Capture the cell that displays the provided text and extract its [x, y] central coordinate. 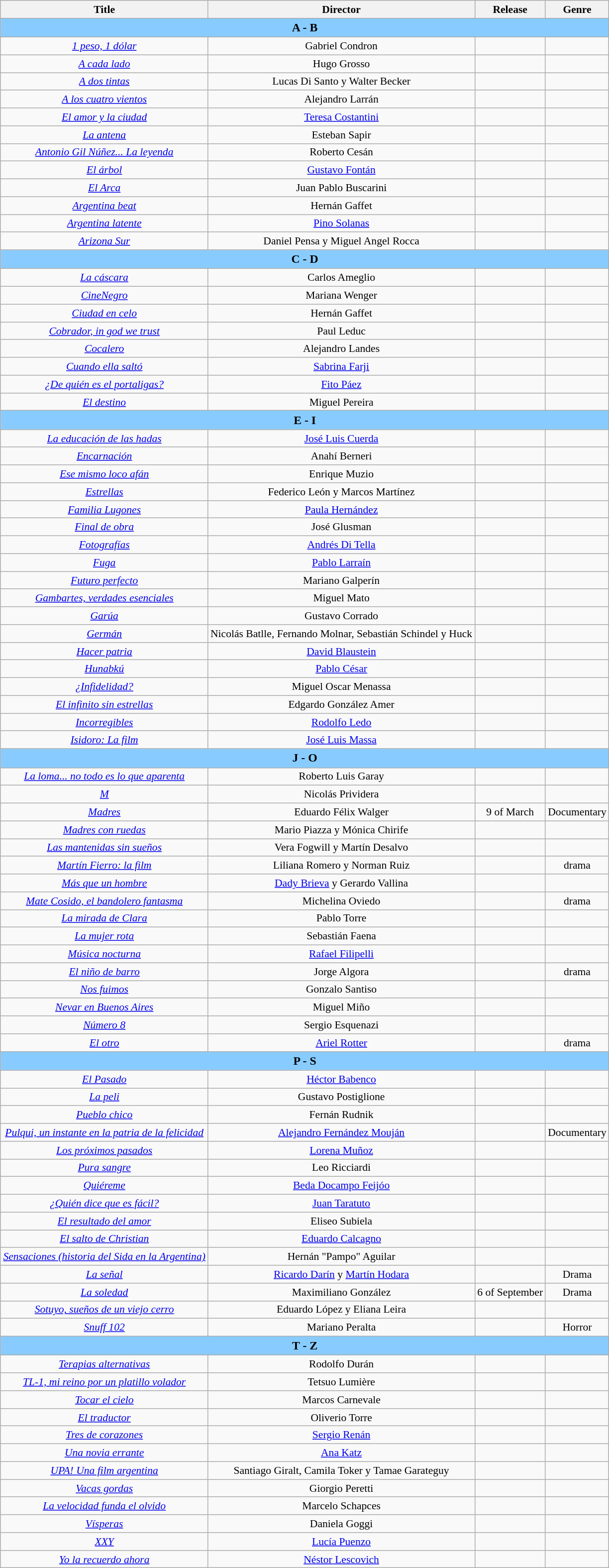
La cáscara [104, 278]
Fito Páez [341, 384]
1 peso, 1 dólar [104, 46]
Gustavo Postiglione [341, 1097]
Isidoro: La film [104, 740]
Pura sangre [104, 1168]
Genre [577, 9]
M [104, 794]
Rodolfo Durán [341, 1364]
Santiago Giralt, Camila Toker y Tamae Garateguy [341, 1470]
Rodolfo Ledo [341, 722]
Mario Piazza y Mónica Chirife [341, 830]
Hugo Grosso [341, 64]
Gabriel Condron [341, 46]
Rafael Filipelli [341, 954]
El niño de barro [104, 972]
La soledad [104, 1292]
C - D [304, 259]
Tocar el cielo [104, 1400]
Ana Katz [341, 1453]
Gonzalo Santiso [341, 990]
Arizona Sur [104, 241]
Miguel Oscar Menassa [341, 687]
Daniel Pensa y Miguel Angel Rocca [341, 241]
Mariano Peralta [341, 1328]
Lucas Di Santo y Walter Becker [341, 82]
Carlos Ameglio [341, 278]
La educación de las hadas [104, 439]
Cobrador, in god we trust [104, 331]
J - O [304, 758]
Nos fuimos [104, 990]
La peli [104, 1097]
Eliseo Subiela [341, 1221]
Hernán "Pampo" Aguilar [341, 1257]
José Glusman [341, 527]
Teresa Costantini [341, 117]
Miguel Miño [341, 1008]
Hacer patria [104, 652]
Nicolás Prividera [341, 794]
Terapias alternativas [104, 1364]
Paul Leduc [341, 331]
Lorena Muñoz [341, 1150]
Sebastián Faena [341, 936]
Antonio Gil Núñez... La leyenda [104, 152]
Futuro perfecto [104, 580]
Música nocturna [104, 954]
El resultado del amor [104, 1221]
Héctor Babenco [341, 1079]
Lucía Puenzo [341, 1542]
Nevar en Buenos Aires [104, 1008]
Daniela Goggi [341, 1524]
Estrellas [104, 492]
Familia Lugones [104, 510]
El Pasado [104, 1079]
Pueblo chico [104, 1115]
El traductor [104, 1418]
Andrés Di Tella [341, 545]
Vera Fogwill y Martín Desalvo [341, 848]
Tetsuo Lumière [341, 1382]
¿De quién es el portaligas? [104, 384]
El árbol [104, 170]
Argentina latente [104, 224]
Juan Pablo Buscarini [341, 188]
El infinito sin estrellas [104, 705]
Enrique Muzio [341, 474]
Cuando ella saltó [104, 366]
Pino Solanas [341, 224]
Roberto Luis Garay [341, 777]
Liliana Romero y Norman Ruiz [341, 866]
Pablo Larraín [341, 563]
XXY [104, 1542]
Miguel Mato [341, 598]
Alejandro Larrán [341, 100]
La velocidad funda el olvido [104, 1506]
Eduardo Félix Walger [341, 812]
Tres de corazones [104, 1435]
Vísperas [104, 1524]
Encarnación [104, 456]
Dady Brieva y Gerardo Vallina [341, 883]
Sensaciones (historia del Sida en la Argentina) [104, 1257]
A los cuatro vientos [104, 100]
Eduardo Calcagno [341, 1239]
El salto de Christian [104, 1239]
Title [104, 9]
Cocalero [104, 349]
A dos tintas [104, 82]
Eduardo López y Eliana Leira [341, 1310]
Madres [104, 812]
Mariana Wenger [341, 296]
Oliverio Torre [341, 1418]
Snuff 102 [104, 1328]
Beda Docampo Feijóo [341, 1186]
Más que un hombre [104, 883]
David Blaustein [341, 652]
Garúa [104, 616]
Roberto Cesán [341, 152]
Fotografías [104, 545]
Número 8 [104, 1025]
La loma... no todo es lo que aparenta [104, 777]
¿Quién dice que es fácil? [104, 1204]
El amor y la ciudad [104, 117]
El destino [104, 402]
TL-1, mi reino por un platillo volador [104, 1382]
Marcelo Schapces [341, 1506]
Las mantenidas sin sueños [104, 848]
Una novia errante [104, 1453]
El Arca [104, 188]
Ricardo Darín y Martín Hodara [341, 1274]
El otro [104, 1043]
¿Infidelidad? [104, 687]
UPA! Una film argentina [104, 1470]
T - Z [304, 1346]
CineNegro [104, 296]
Miguel Pereira [341, 402]
Anahí Berneri [341, 456]
José Luis Cuerda [341, 439]
Michelina Oviedo [341, 901]
La mirada de Clara [104, 918]
Sergio Esquenazi [341, 1025]
La mujer rota [104, 936]
Ese mismo loco afán [104, 474]
Martín Fierro: la film [104, 866]
La señal [104, 1274]
Pulqui, un instante en la patria de la felicidad [104, 1132]
Gustavo Corrado [341, 616]
Giorgio Peretti [341, 1488]
Director [341, 9]
Marcos Carnevale [341, 1400]
Gustavo Fontán [341, 170]
Alejandro Landes [341, 349]
Pablo Torre [341, 918]
Incorregibles [104, 722]
Nicolás Batlle, Fernando Molnar, Sebastián Schindel y Huck [341, 634]
Vacas gordas [104, 1488]
Quiéreme [104, 1186]
Hunabkú [104, 669]
9 of March [510, 812]
Fernán Rudnik [341, 1115]
Madres con ruedas [104, 830]
Alejandro Fernández Mouján [341, 1132]
Jorge Algora [341, 972]
Pablo César [341, 669]
Juan Taratuto [341, 1204]
Mariano Galperín [341, 580]
José Luis Massa [341, 740]
A - B [304, 28]
Sergio Renán [341, 1435]
La antena [104, 135]
Sabrina Farji [341, 366]
Leo Ricciardi [341, 1168]
Germán [104, 634]
Fuga [104, 563]
E - I [304, 420]
Final de obra [104, 527]
Release [510, 9]
Federico León y Marcos Martínez [341, 492]
Los próximos pasados [104, 1150]
Ariel Rotter [341, 1043]
Ciudad en celo [104, 313]
A cada lado [104, 64]
P - S [304, 1061]
Edgardo González Amer [341, 705]
Mate Cosido, el bandolero fantasma [104, 901]
Sotuyo, sueños de un viejo cerro [104, 1310]
Maximiliano González [341, 1292]
6 of September [510, 1292]
Esteban Sapir [341, 135]
Argentina beat [104, 206]
Paula Hernández [341, 510]
Horror [577, 1328]
Gambartes, verdades esenciales [104, 598]
